For the text-containing cell, return its midpoint in (x, y) coordinate format. 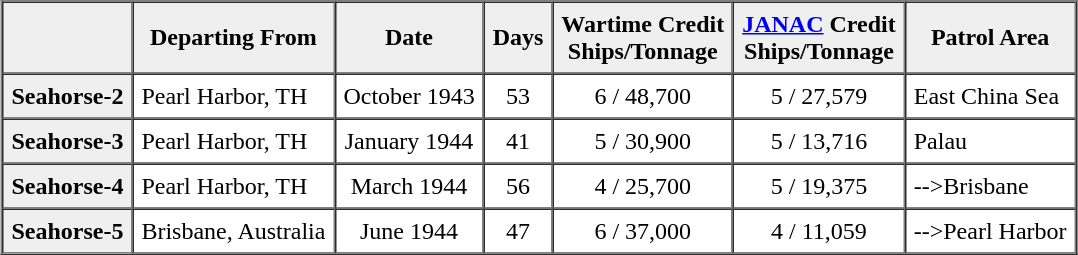
Seahorse-5 (67, 230)
January 1944 (408, 140)
5 / 27,579 (819, 96)
-->Pearl Harbor (990, 230)
47 (518, 230)
Wartime CreditShips/Tonnage (642, 38)
5 / 13,716 (819, 140)
East China Sea (990, 96)
Seahorse-4 (67, 186)
Date (408, 38)
Departing From (233, 38)
Palau (990, 140)
4 / 11,059 (819, 230)
6 / 37,000 (642, 230)
Patrol Area (990, 38)
-->Brisbane (990, 186)
Seahorse-2 (67, 96)
Seahorse-3 (67, 140)
Brisbane, Australia (233, 230)
41 (518, 140)
5 / 19,375 (819, 186)
March 1944 (408, 186)
5 / 30,900 (642, 140)
JANAC CreditShips/Tonnage (819, 38)
53 (518, 96)
October 1943 (408, 96)
Days (518, 38)
6 / 48,700 (642, 96)
4 / 25,700 (642, 186)
56 (518, 186)
June 1944 (408, 230)
